From the cell containing the given text, extract its center point as [X, Y] coordinate. 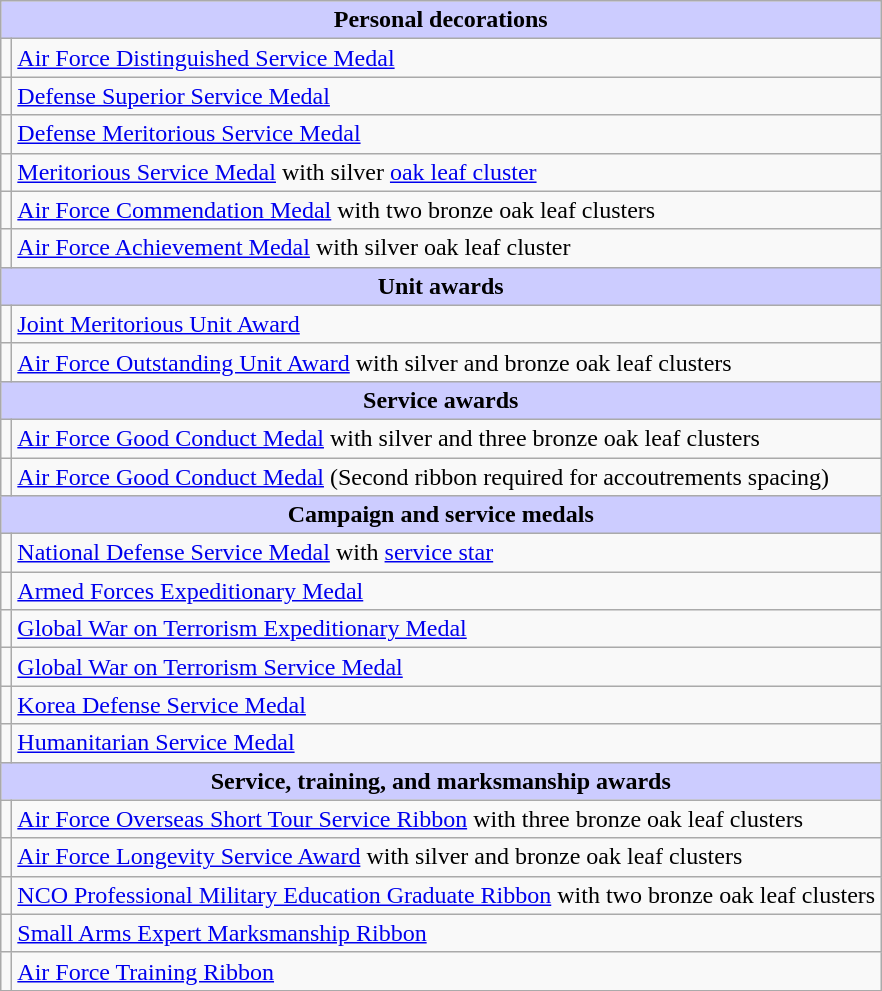
Personal decorations [441, 20]
Unit awards [441, 286]
Global War on Terrorism Expeditionary Medal [446, 629]
Air Force Outstanding Unit Award with silver and bronze oak leaf clusters [446, 362]
NCO Professional Military Education Graduate Ribbon with two bronze oak leaf clusters [446, 895]
Air Force Overseas Short Tour Service Ribbon with three bronze oak leaf clusters [446, 819]
Service, training, and marksmanship awards [441, 781]
Air Force Good Conduct Medal with silver and three bronze oak leaf clusters [446, 438]
Defense Meritorious Service Medal [446, 134]
National Defense Service Medal with service star [446, 553]
Air Force Training Ribbon [446, 971]
Service awards [441, 400]
Air Force Commendation Medal with two bronze oak leaf clusters [446, 210]
Air Force Longevity Service Award with silver and bronze oak leaf clusters [446, 857]
Armed Forces Expeditionary Medal [446, 591]
Korea Defense Service Medal [446, 705]
Defense Superior Service Medal [446, 96]
Global War on Terrorism Service Medal [446, 667]
Campaign and service medals [441, 515]
Humanitarian Service Medal [446, 743]
Air Force Achievement Medal with silver oak leaf cluster [446, 248]
Joint Meritorious Unit Award [446, 324]
Small Arms Expert Marksmanship Ribbon [446, 933]
Air Force Distinguished Service Medal [446, 58]
Air Force Good Conduct Medal (Second ribbon required for accoutrements spacing) [446, 477]
Meritorious Service Medal with silver oak leaf cluster [446, 172]
